Detect which cell encompasses the target text, then output its (X, Y) center coordinate. 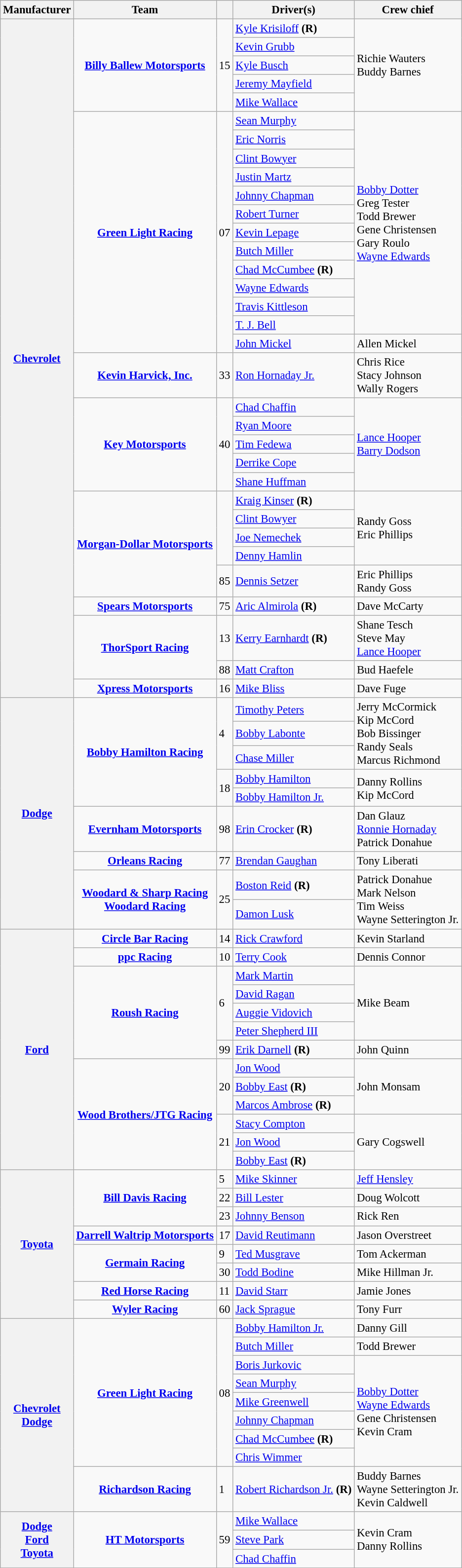
59 (224, 1539)
Timothy Peters (294, 709)
Mike Bliss (294, 689)
Spears Motorsports (145, 606)
07 (224, 232)
13 (224, 638)
4 (224, 734)
Boston Reid (R) (294, 885)
Kraig Kinser (R) (294, 500)
Bobby Labonte (294, 734)
Patrick Donahue Mark Nelson Tim Weiss Wayne Setterington Jr. (408, 900)
Danny Rollins Kip McCord (408, 788)
Doug Wolcott (408, 1198)
Kevin Grubb (294, 47)
Buddy Barnes Wayne Setterington Jr. Kevin Caldwell (408, 1490)
David Ragan (294, 994)
40 (224, 445)
Rick Crawford (294, 938)
Tim Fedewa (294, 445)
Jerry McCormick Kip McCord Bob Bissinger Randy Seals Marcus Richmond (408, 734)
Travis Kittleson (294, 306)
75 (224, 606)
Tony Liberati (408, 861)
Mark Martin (294, 975)
Mike Greenwell (294, 1402)
10 (224, 957)
16 (224, 689)
Lance Hooper Barry Dodson (408, 445)
Chris Rice Stacy Johnson Wally Rogers (408, 375)
9 (224, 1254)
Ron Hornaday Jr. (294, 375)
60 (224, 1309)
88 (224, 670)
Randy Goss Eric Phillips (408, 528)
Team (145, 10)
99 (224, 1049)
Circle Bar Racing (145, 938)
6 (224, 1003)
Mike Hillman Jr. (408, 1272)
Boris Jurkovic (294, 1365)
23 (224, 1217)
Chase Miller (294, 758)
14 (224, 938)
Bobby Dotter Wayne Edwards Gene Christensen Kevin Cram (408, 1411)
Bobby Hamilton Racing (145, 752)
Woodard & Sharp Racing Woodard Racing (145, 900)
Driver(s) (294, 10)
25 (224, 900)
Manufacturer (37, 10)
Kevin Harvick, Inc. (145, 375)
Bud Haefele (408, 670)
Jeremy Mayfield (294, 84)
Roush Racing (145, 1012)
Dodge Ford Toyota (37, 1539)
Aric Almirola (R) (294, 606)
Ford (37, 1050)
Joe Nemechek (294, 537)
David Starr (294, 1291)
Chevrolet Dodge (37, 1415)
John Mickel (294, 344)
Kyle Busch (294, 66)
Shane Huffman (294, 482)
22 (224, 1198)
Shane Tesch Steve May Lance Hooper (408, 638)
Erik Darnell (R) (294, 1049)
Mike Skinner (294, 1179)
T. J. Bell (294, 325)
Dennis Setzer (294, 581)
Billy Ballew Motorsports (145, 66)
Peter Shepherd III (294, 1031)
Jeff Hensley (408, 1179)
33 (224, 375)
Jack Sprague (294, 1309)
Wyler Racing (145, 1309)
77 (224, 861)
Bill Davis Racing (145, 1198)
Toyota (37, 1244)
5 (224, 1179)
Dave Fuge (408, 689)
Orleans Racing (145, 861)
1 (224, 1490)
Terry Cook (294, 957)
Mike Beam (408, 1003)
Marcos Ambrose (R) (294, 1105)
Rick Ren (408, 1217)
Danny Gill (408, 1328)
Kevin Lepage (294, 232)
John Quinn (408, 1049)
30 (224, 1272)
Jason Overstreet (408, 1235)
Morgan-Dollar Motorsports (145, 544)
Bobby Hamilton (294, 779)
Eric Phillips Randy Goss (408, 581)
Kevin Cram Danny Rollins (408, 1539)
Justin Martz (294, 177)
Germain Racing (145, 1263)
11 (224, 1291)
John Monsam (408, 1086)
Dodge (37, 813)
Jamie Jones (408, 1291)
Red Horse Racing (145, 1291)
Damon Lusk (294, 914)
Wood Brothers/JTG Racing (145, 1115)
HT Motorsports (145, 1539)
21 (224, 1143)
Tom Ackerman (408, 1254)
Richardson Racing (145, 1490)
Derrike Cope (294, 463)
Wayne Edwards (294, 288)
ThorSport Racing (145, 647)
Todd Brewer (408, 1346)
Tony Furr (408, 1309)
Kevin Starland (408, 938)
85 (224, 581)
Dave McCarty (408, 606)
Robert Richardson Jr. (R) (294, 1490)
Richie Wauters Buddy Barnes (408, 66)
Todd Bodine (294, 1272)
17 (224, 1235)
Auggie Vidovich (294, 1012)
Brendan Gaughan (294, 861)
Xpress Motorsports (145, 689)
Denny Hamlin (294, 556)
Matt Crafton (294, 670)
David Reutimann (294, 1235)
Bobby Dotter Greg Tester Todd Brewer Gene Christensen Gary Roulo Wayne Edwards (408, 223)
Ted Musgrave (294, 1254)
Gary Cogswell (408, 1143)
Ryan Moore (294, 426)
Johnny Benson (294, 1217)
Darrell Waltrip Motorsports (145, 1235)
18 (224, 788)
Chris Wimmer (294, 1457)
Erin Crocker (R) (294, 829)
20 (224, 1086)
Key Motorsports (145, 445)
ppc Racing (145, 957)
Evernham Motorsports (145, 829)
Stacy Compton (294, 1124)
Steve Park (294, 1540)
98 (224, 829)
Kyle Krisiloff (R) (294, 29)
Kerry Earnhardt (R) (294, 638)
Dan Glauz Ronnie Hornaday Patrick Donahue (408, 829)
Robert Turner (294, 214)
Chevrolet (37, 359)
Dennis Connor (408, 957)
Crew chief (408, 10)
08 (224, 1392)
Eric Norris (294, 140)
Bill Lester (294, 1198)
Allen Mickel (408, 344)
15 (224, 66)
